Return (x, y) of the center of cell containing provided text 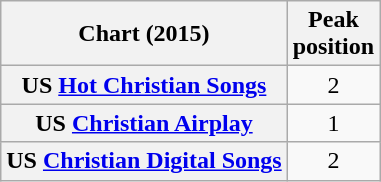
1 (333, 123)
Peakposition (333, 34)
US Christian Airplay (144, 123)
US Christian Digital Songs (144, 161)
US Hot Christian Songs (144, 85)
Chart (2015) (144, 34)
